From the cell containing the given text, extract its center point as (x, y) coordinate. 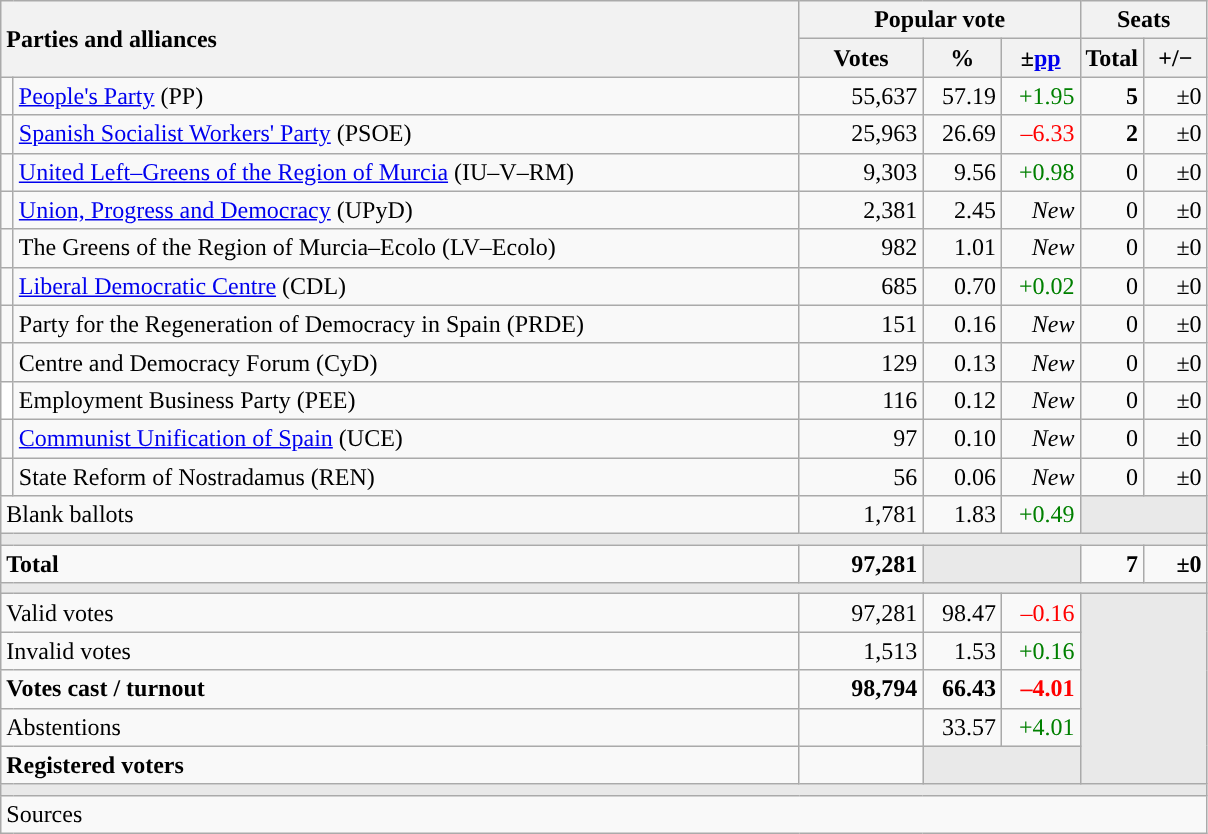
0.70 (962, 286)
5 (1112, 96)
Popular vote (940, 20)
0.12 (962, 400)
0.06 (962, 477)
Party for the Regeneration of Democracy in Spain (PRDE) (406, 324)
Employment Business Party (PEE) (406, 400)
–6.33 (1040, 134)
1,781 (861, 515)
+/− (1176, 58)
25,963 (861, 134)
+0.98 (1040, 172)
Communist Unification of Spain (UCE) (406, 438)
+4.01 (1040, 727)
56 (861, 477)
+0.49 (1040, 515)
7 (1112, 564)
The Greens of the Region of Murcia–Ecolo (LV–Ecolo) (406, 248)
+1.95 (1040, 96)
9,303 (861, 172)
57.19 (962, 96)
2.45 (962, 210)
Votes (861, 58)
Sources (604, 814)
Valid votes (400, 613)
2 (1112, 134)
Centre and Democracy Forum (CyD) (406, 362)
129 (861, 362)
Invalid votes (400, 651)
98.47 (962, 613)
Parties and alliances (400, 39)
Spanish Socialist Workers' Party (PSOE) (406, 134)
116 (861, 400)
% (962, 58)
26.69 (962, 134)
–4.01 (1040, 689)
1,513 (861, 651)
Votes cast / turnout (400, 689)
United Left–Greens of the Region of Murcia (IU–V–RM) (406, 172)
0.10 (962, 438)
+0.16 (1040, 651)
People's Party (PP) (406, 96)
1.53 (962, 651)
982 (861, 248)
97 (861, 438)
Union, Progress and Democracy (UPyD) (406, 210)
0.16 (962, 324)
55,637 (861, 96)
1.83 (962, 515)
Blank ballots (400, 515)
66.43 (962, 689)
2,381 (861, 210)
State Reform of Nostradamus (REN) (406, 477)
98,794 (861, 689)
1.01 (962, 248)
685 (861, 286)
Seats (1144, 20)
+0.02 (1040, 286)
0.13 (962, 362)
–0.16 (1040, 613)
Abstentions (400, 727)
Liberal Democratic Centre (CDL) (406, 286)
151 (861, 324)
9.56 (962, 172)
Registered voters (400, 765)
33.57 (962, 727)
±pp (1040, 58)
